Return [x, y] of the center of cell containing provided text 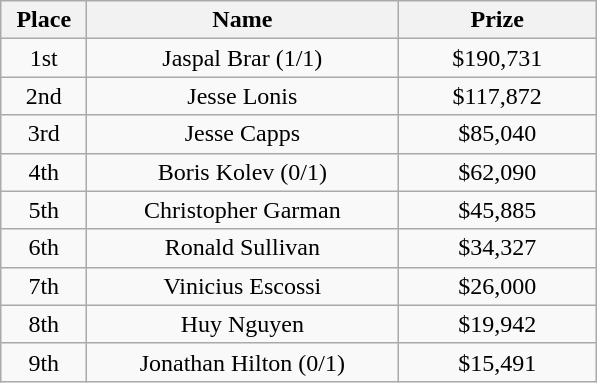
6th [44, 248]
Jesse Lonis [242, 96]
Ronald Sullivan [242, 248]
$190,731 [498, 58]
Jonathan Hilton (0/1) [242, 362]
Prize [498, 20]
$15,491 [498, 362]
Boris Kolev (0/1) [242, 172]
Place [44, 20]
7th [44, 286]
3rd [44, 134]
5th [44, 210]
$62,090 [498, 172]
$45,885 [498, 210]
1st [44, 58]
Huy Nguyen [242, 324]
$85,040 [498, 134]
9th [44, 362]
8th [44, 324]
Christopher Garman [242, 210]
2nd [44, 96]
4th [44, 172]
Jaspal Brar (1/1) [242, 58]
$19,942 [498, 324]
$117,872 [498, 96]
Vinicius Escossi [242, 286]
$26,000 [498, 286]
Jesse Capps [242, 134]
Name [242, 20]
$34,327 [498, 248]
